Pinpoint the cell where the given text exists, returning its [X, Y] midpoint coordinate. 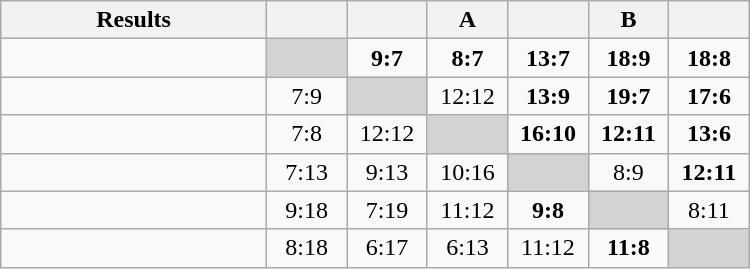
A [467, 20]
7:19 [387, 210]
17:6 [710, 96]
13:7 [548, 58]
7:9 [306, 96]
8:11 [710, 210]
8:9 [628, 172]
13:9 [548, 96]
11:8 [628, 248]
13:6 [710, 134]
18:9 [628, 58]
9:18 [306, 210]
6:17 [387, 248]
6:13 [467, 248]
Results [134, 20]
9:13 [387, 172]
7:8 [306, 134]
19:7 [628, 96]
8:7 [467, 58]
10:16 [467, 172]
18:8 [710, 58]
9:7 [387, 58]
9:8 [548, 210]
16:10 [548, 134]
8:18 [306, 248]
B [628, 20]
7:13 [306, 172]
